Detect which cell encompasses the target text, then output its (X, Y) center coordinate. 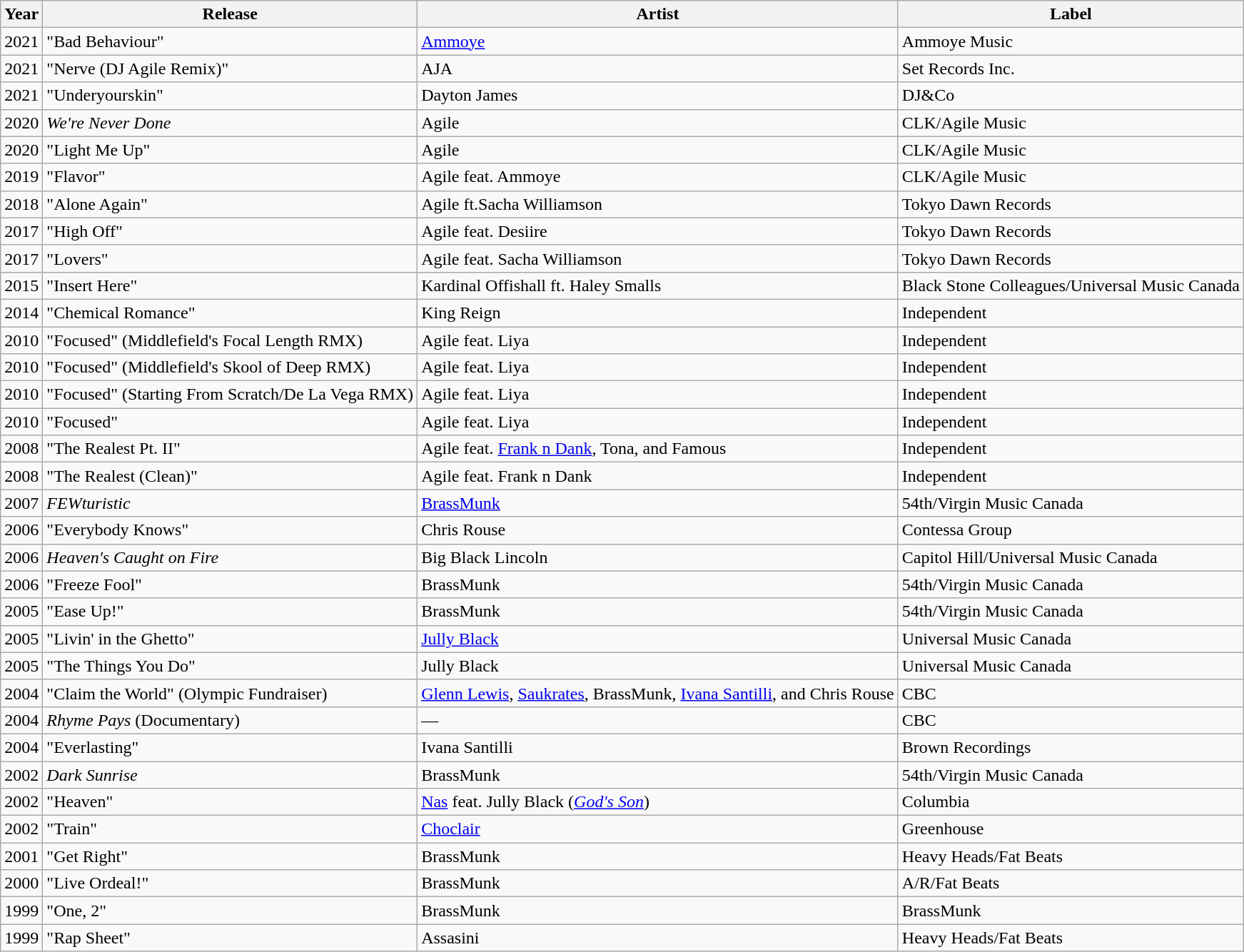
Nas feat. Jully Black (God's Son) (658, 802)
"Lovers" (230, 258)
Agile feat. Sacha Williamson (658, 258)
"Focused" (230, 422)
Agile feat. Frank n Dank, Tona, and Famous (658, 449)
"One, 2" (230, 911)
A/R/Fat Beats (1071, 883)
2014 (21, 313)
"Alone Again" (230, 204)
Brown Recordings (1071, 747)
Artist (658, 14)
2018 (21, 204)
Contessa Group (1071, 530)
"Get Right" (230, 856)
"Heaven" (230, 802)
Ivana Santilli (658, 747)
"Claim the World" (Olympic Fundraiser) (230, 693)
"Flavor" (230, 177)
2019 (21, 177)
Year (21, 14)
"Ease Up!" (230, 612)
"Live Ordeal!" (230, 883)
Dayton James (658, 96)
"The Realest (Clean)" (230, 476)
"The Things You Do" (230, 666)
"High Off" (230, 231)
"Livin' in the Ghetto" (230, 639)
Capitol Hill/Universal Music Canada (1071, 557)
Heaven's Caught on Fire (230, 557)
2001 (21, 856)
Assasini (658, 938)
"Focused" (Starting From Scratch/De La Vega RMX) (230, 395)
We're Never Done (230, 123)
"Insert Here" (230, 285)
"Nerve (DJ Agile Remix)" (230, 69)
FEWturistic (230, 503)
Big Black Lincoln (658, 557)
"Underyourskin" (230, 96)
"Focused" (Middlefield's Focal Length RMX) (230, 340)
Choclair (658, 829)
King Reign (658, 313)
Glenn Lewis, Saukrates, BrassMunk, Ivana Santilli, and Chris Rouse (658, 693)
"Chemical Romance" (230, 313)
"Light Me Up" (230, 150)
2000 (21, 883)
Dark Sunrise (230, 774)
Kardinal Offishall ft. Haley Smalls (658, 285)
Ammoye Music (1071, 41)
Chris Rouse (658, 530)
"Rap Sheet" (230, 938)
— (658, 720)
Label (1071, 14)
"The Realest Pt. II" (230, 449)
Black Stone Colleagues/Universal Music Canada (1071, 285)
2015 (21, 285)
2007 (21, 503)
"Freeze Fool" (230, 584)
Columbia (1071, 802)
"Train" (230, 829)
Release (230, 14)
Agile feat. Frank n Dank (658, 476)
AJA (658, 69)
Rhyme Pays (Documentary) (230, 720)
"Bad Behaviour" (230, 41)
Greenhouse (1071, 829)
DJ&Co (1071, 96)
Agile feat. Desiire (658, 231)
Agile ft.Sacha Williamson (658, 204)
Ammoye (658, 41)
"Everlasting" (230, 747)
"Everybody Knows" (230, 530)
"Focused" (Middlefield's Skool of Deep RMX) (230, 368)
Set Records Inc. (1071, 69)
Agile feat. Ammoye (658, 177)
